For the text-containing cell, return its midpoint in [x, y] coordinate format. 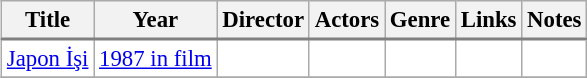
1987 in film [156, 58]
Links [488, 20]
Genre [420, 20]
Year [156, 20]
Director [263, 20]
Actors [346, 20]
Notes [554, 20]
Title [48, 20]
Japon İşi [48, 58]
